Capture the cell that displays the provided text and extract its [x, y] central coordinate. 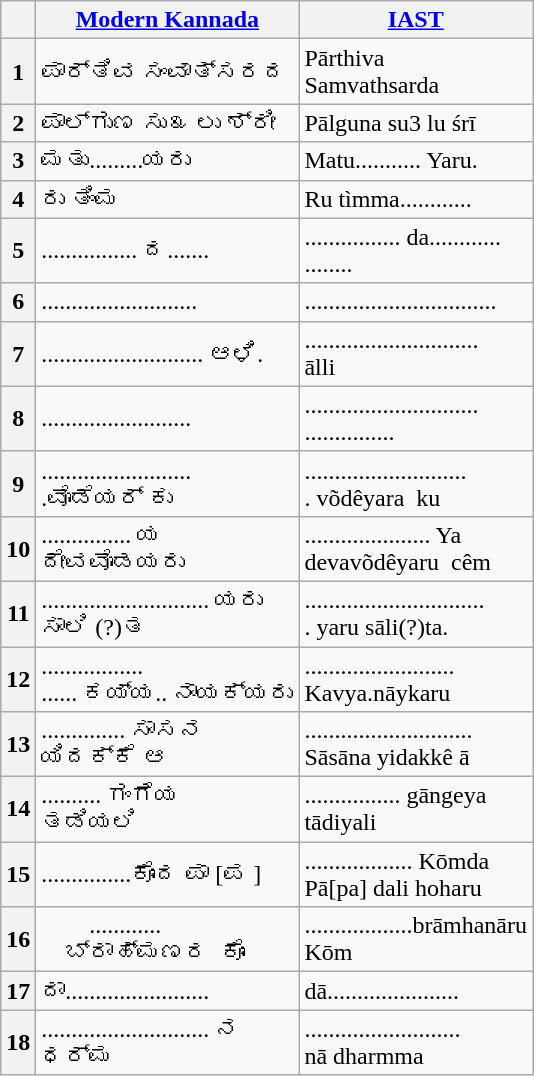
......................... [168, 418]
............................................ [416, 418]
18 [18, 1042]
.............. ಸಾಸನಯಿದಕ್ಕೆ ಆ [168, 744]
Matu........... Yaru. [416, 161]
8 [18, 418]
Ru tìmma............ [416, 199]
.........................Kavya.nāykaru [416, 678]
14 [18, 810]
11 [18, 614]
............................ ಯರುಸಾಲಿ (?)ತ [168, 614]
7 [18, 354]
................................ [416, 302]
............ ಬ್ರಾಹ್ಮಣರ ಕೊಂ [168, 940]
3 [18, 161]
ಪಾಲ್ಗುಣ ಸು೩ ಲು ಶ್ರೀ [168, 123]
10 [18, 548]
PārthivaSamvathsarda [416, 72]
IAST [416, 20]
............................... yaru sāli(?)ta. [416, 614]
2 [18, 123]
ರು ತಿಂಮ [168, 199]
............... ಯದೇವವೊಡಯರು [168, 548]
Pālguna su3 lu śrī [416, 123]
1 [18, 72]
............................ võdêyara ku [416, 484]
5 [18, 250]
16 [18, 940]
15 [18, 874]
.......... ಗಂಗೆಯತಡಿಯಲಿ [168, 810]
........................... ಆಳಿ. [168, 354]
Modern Kannada [168, 20]
..................... Yadevavõdêyaru cêm [416, 548]
..........................ವೊಡೆಯರ್ ಕು [168, 484]
................ ದ....... [168, 250]
................ gāngeyatādiyali [416, 810]
.......................... [168, 302]
.................. KōmdaPā[pa] dali hoharu [416, 874]
.............................ālli [416, 354]
12 [18, 678]
ಮತು.........ಯರು [168, 161]
9 [18, 484]
..................brāmhanāruKōm [416, 940]
................ da.................... [416, 250]
..........................nā dharmma [416, 1042]
4 [18, 199]
............................ ನಧರ್ಮ [168, 1042]
6 [18, 302]
13 [18, 744]
ಪಾರ್ತಿವ ಸಂವಾತ್ಸರದ [168, 72]
ದಾ........................ [168, 991]
dā...................... [416, 991]
............................Sāsāna yidakkê ā [416, 744]
....................... ಕಯ್ಯ.. ನಾಯಕ್ಯರು [168, 678]
...............ಕೊಂದ ಪಾ [ಪ ] [168, 874]
17 [18, 991]
